Return (x, y) of the center of cell containing provided text 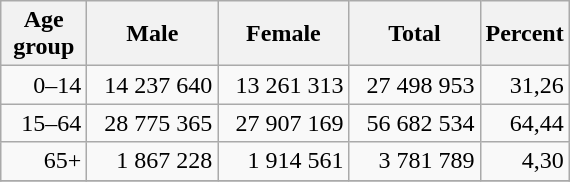
Male (152, 34)
27 907 169 (284, 123)
14 237 640 (152, 85)
4,30 (524, 161)
31,26 (524, 85)
13 261 313 (284, 85)
64,44 (524, 123)
27 498 953 (414, 85)
Female (284, 34)
15–64 (44, 123)
3 781 789 (414, 161)
1 914 561 (284, 161)
Total (414, 34)
0–14 (44, 85)
65+ (44, 161)
Age group (44, 34)
1 867 228 (152, 161)
56 682 534 (414, 123)
Percent (524, 34)
28 775 365 (152, 123)
